Identify which cell holds the provided text, then report its [x, y] central coordinate. 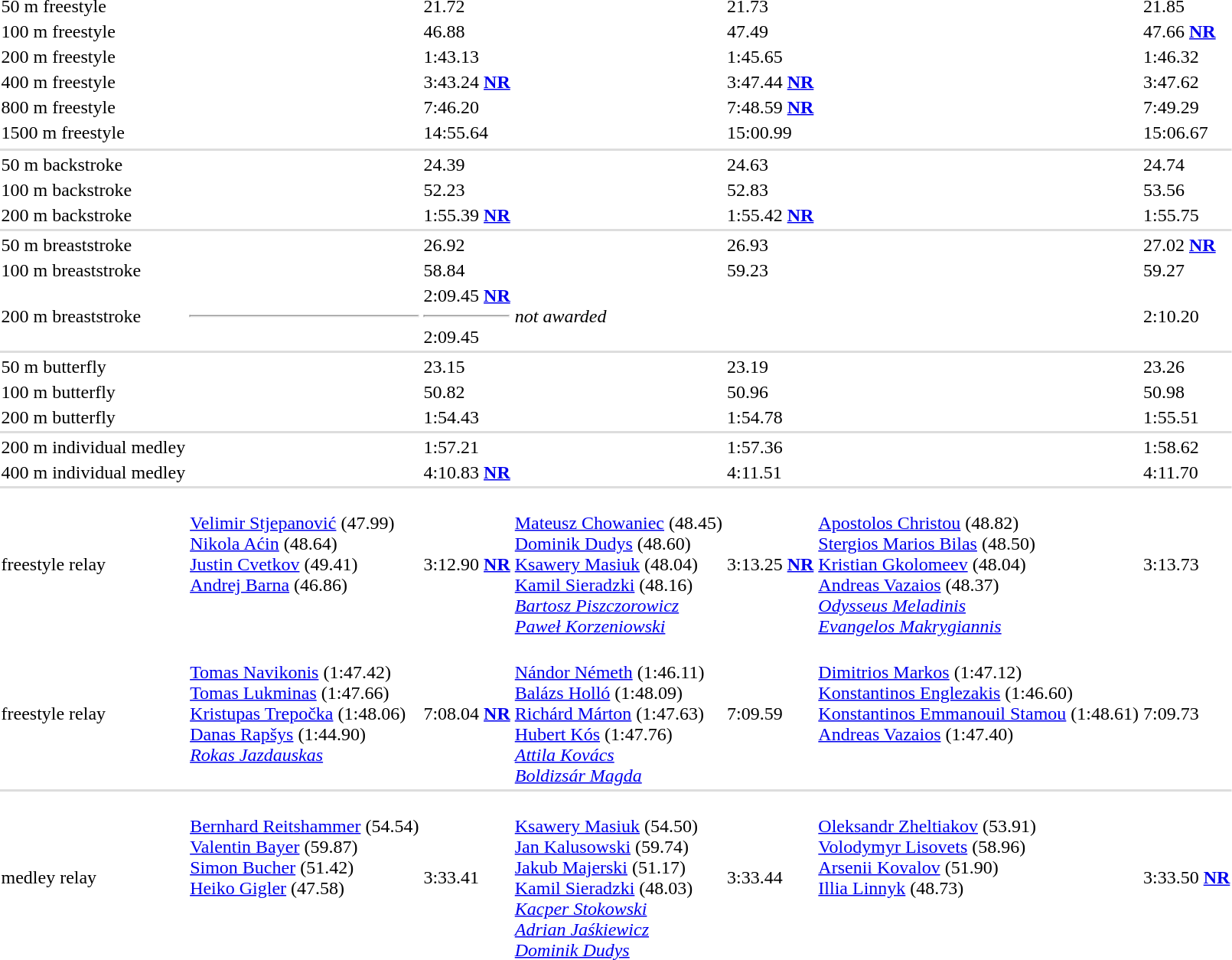
3:13.73 [1186, 564]
53.56 [1186, 190]
1500 m freestyle [93, 132]
50 m backstroke [93, 165]
1:46.32 [1186, 57]
Tomas Navikonis (1:47.42)Tomas Lukminas (1:47.66)Kristupas Trepočka (1:48.06)Danas Rapšys (1:44.90)Rokas Jazdauskas [305, 713]
4:11.70 [1186, 472]
23.19 [770, 367]
1:54.78 [770, 417]
4:10.83 NR [467, 472]
1:58.62 [1186, 447]
1:55.42 NR [770, 215]
3:13.25 NR [770, 564]
7:08.04 NR [467, 713]
23.26 [1186, 367]
200 m freestyle [93, 57]
4:11.51 [770, 472]
1:43.13 [467, 57]
24.74 [1186, 165]
7:09.59 [770, 713]
27.02 NR [1186, 245]
50 m breaststroke [93, 245]
26.92 [467, 245]
1:55.75 [1186, 215]
1:55.51 [1186, 417]
52.83 [770, 190]
1:57.21 [467, 447]
800 m freestyle [93, 107]
52.23 [467, 190]
3:47.62 [1186, 82]
58.84 [467, 270]
200 m butterfly [93, 417]
Dimitrios Markos (1:47.12)Konstantinos Englezakis (1:46.60)Konstantinos Emmanouil Stamou (1:48.61)Andreas Vazaios (1:47.40) [979, 713]
Apostolos Christou (48.82)Stergios Marios Bilas (48.50)Kristian Gkolomeev (48.04)Andreas Vazaios (48.37)Odysseus MeladinisEvangelos Makrygiannis [979, 564]
200 m breaststroke [93, 316]
24.63 [770, 165]
100 m freestyle [93, 31]
400 m freestyle [93, 82]
23.15 [467, 367]
Mateusz Chowaniec (48.45)Dominik Dudys (48.60)Ksawery Masiuk (48.04)Kamil Sieradzki (48.16)Bartosz PiszczorowiczPaweł Korzeniowski [618, 564]
400 m individual medley [93, 472]
1:55.39 NR [467, 215]
59.27 [1186, 270]
3:47.44 NR [770, 82]
2:10.20 [1186, 316]
100 m breaststroke [93, 270]
50.96 [770, 392]
14:55.64 [467, 132]
59.23 [770, 270]
Nándor Németh (1:46.11)Balázs Holló (1:48.09)Richárd Márton (1:47.63)Hubert Kós (1:47.76)Attila KovácsBoldizsár Magda [618, 713]
1:57.36 [770, 447]
not awarded [664, 316]
100 m butterfly [93, 392]
47.49 [770, 31]
3:12.90 NR [467, 564]
3:43.24 NR [467, 82]
15:00.99 [770, 132]
47.66 NR [1186, 31]
26.93 [770, 245]
50 m butterfly [93, 367]
50.98 [1186, 392]
15:06.67 [1186, 132]
7:46.20 [467, 107]
1:45.65 [770, 57]
7:49.29 [1186, 107]
50.82 [467, 392]
46.88 [467, 31]
24.39 [467, 165]
200 m backstroke [93, 215]
7:48.59 NR [770, 107]
1:54.43 [467, 417]
200 m individual medley [93, 447]
Velimir Stjepanović (47.99)Nikola Aćin (48.64)Justin Cvetkov (49.41)Andrej Barna (46.86) [305, 564]
2:09.45 NR2:09.45 [467, 316]
7:09.73 [1186, 713]
100 m backstroke [93, 190]
